Output the (X, Y) coordinate of the center of the cell containing the given text.  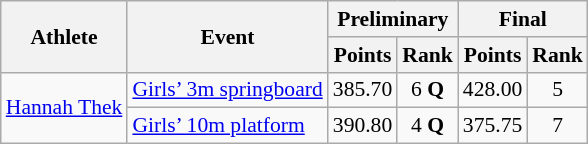
Girls’ 10m platform (227, 126)
Final (523, 19)
7 (558, 126)
385.70 (362, 90)
375.75 (492, 126)
Girls’ 3m springboard (227, 90)
Athlete (64, 36)
4 Q (428, 126)
5 (558, 90)
428.00 (492, 90)
Preliminary (393, 19)
Hannah Thek (64, 108)
Event (227, 36)
390.80 (362, 126)
6 Q (428, 90)
